Output the (X, Y) coordinate of the center of the cell containing the given text.  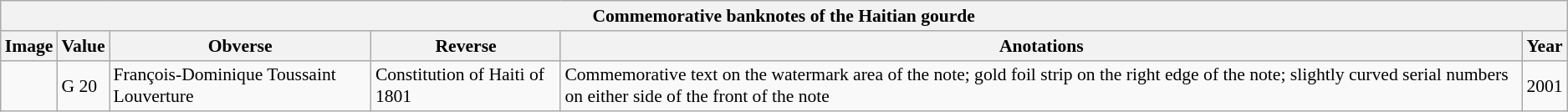
François-Dominique Toussaint Louverture (241, 85)
2001 (1544, 85)
Anotations (1041, 46)
Value (83, 46)
Year (1544, 46)
Obverse (241, 46)
Constitution of Haiti of 1801 (467, 85)
G 20 (83, 85)
Reverse (467, 46)
Image (29, 46)
Commemorative banknotes of the Haitian gourde (784, 16)
